Scan for the cell matching the given text and deliver its [X, Y] coordinate at center. 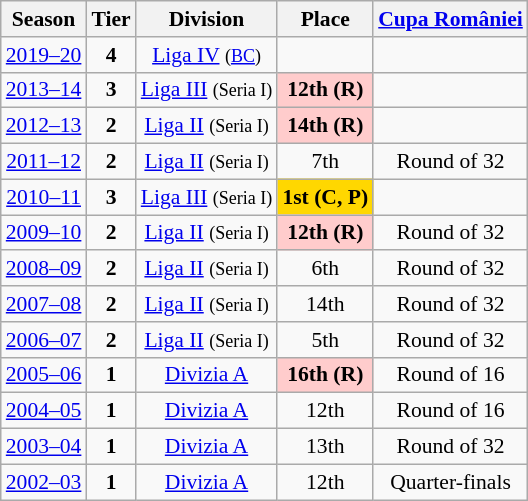
2019–20 [44, 55]
Quarter-finals [450, 482]
2002–03 [44, 482]
Place [325, 19]
5th [325, 340]
2005–06 [44, 375]
14th (R) [325, 126]
2013–14 [44, 90]
7th [325, 162]
2003–04 [44, 447]
2006–07 [44, 340]
6th [325, 269]
2007–08 [44, 304]
2011–12 [44, 162]
14th [325, 304]
Division [207, 19]
Liga IV (BC) [207, 55]
2012–13 [44, 126]
2010–11 [44, 197]
2004–05 [44, 411]
1st (C, P) [325, 197]
16th (R) [325, 375]
13th [325, 447]
Cupa României [450, 19]
Season [44, 19]
2008–09 [44, 269]
2009–10 [44, 233]
Tier [110, 19]
4 [110, 55]
